Return [x, y] of the center of cell containing provided text 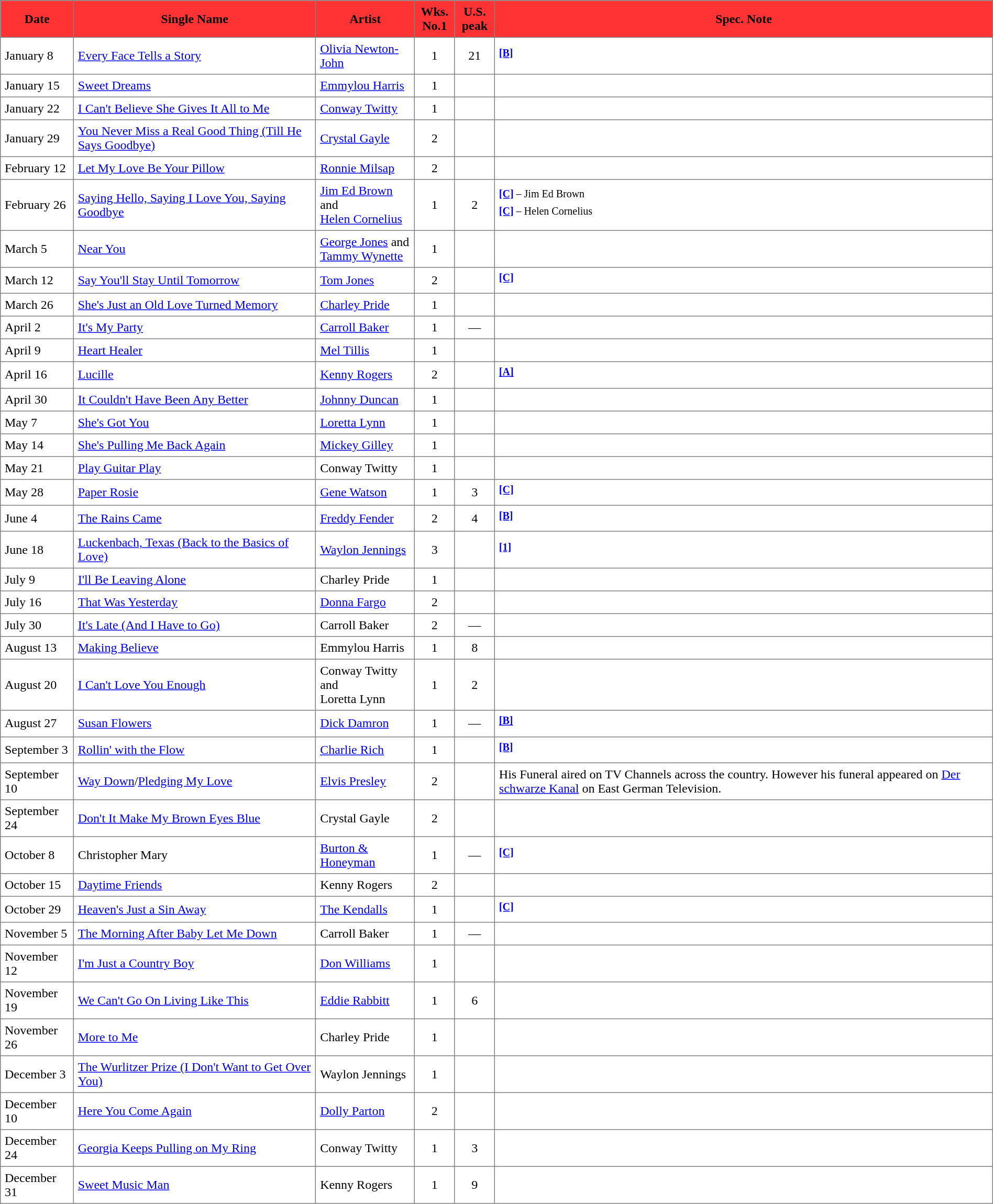
Artist [366, 19]
October 29 [37, 909]
Elvis Presley [366, 781]
Luckenbach, Texas (Back to the Basics of Love) [194, 550]
Mickey Gilley [366, 445]
You Never Miss a Real Good Thing (Till He Says Goodbye) [194, 138]
Lucille [194, 375]
May 21 [37, 468]
I Can't Love You Enough [194, 685]
August 20 [37, 685]
January 22 [37, 108]
Sweet Dreams [194, 86]
May 14 [37, 445]
Gene Watson [366, 492]
Paper Rosie [194, 492]
The Rains Came [194, 518]
March 26 [37, 305]
December 3 [37, 1074]
September 24 [37, 818]
Charlie Rich [366, 750]
Near You [194, 249]
She's Pulling Me Back Again [194, 445]
His Funeral aired on TV Channels across the country. However his funeral appeared on Der schwarze Kanal on East German Television. [744, 781]
Tom Jones [366, 281]
Way Down/Pledging My Love [194, 781]
April 30 [37, 399]
We Can't Go On Living Like This [194, 1000]
She's Got You [194, 422]
8 [475, 648]
June 4 [37, 518]
March 12 [37, 281]
Dolly Parton [366, 1111]
Say You'll Stay Until Tomorrow [194, 281]
November 5 [37, 934]
It's Late (And I Have to Go) [194, 626]
Every Face Tells a Story [194, 55]
February 12 [37, 168]
Johnny Duncan [366, 399]
May 7 [37, 422]
4 [475, 518]
Heaven's Just a Sin Away [194, 909]
Donna Fargo [366, 603]
Date [37, 19]
6 [475, 1000]
Mel Tillis [366, 351]
July 9 [37, 580]
The Wurlitzer Prize (I Don't Want to Get Over You) [194, 1074]
Georgia Keeps Pulling on My Ring [194, 1148]
I'm Just a Country Boy [194, 964]
The Kendalls [366, 909]
[A] [744, 375]
September 3 [37, 750]
February 26 [37, 205]
November 26 [37, 1038]
March 5 [37, 249]
That Was Yesterday [194, 603]
August 13 [37, 648]
Sweet Music Man [194, 1185]
Eddie Rabbitt [366, 1000]
It Couldn't Have Been Any Better [194, 399]
Saying Hello, Saying I Love You, Saying Goodbye [194, 205]
The Morning After Baby Let Me Down [194, 934]
July 30 [37, 626]
Let My Love Be Your Pillow [194, 168]
Loretta Lynn [366, 422]
November 12 [37, 964]
Daytime Friends [194, 885]
She's Just an Old Love Turned Memory [194, 305]
Freddy Fender [366, 518]
U.S. peak [475, 19]
Conway Twitty andLoretta Lynn [366, 685]
Wks. No.1 [435, 19]
June 18 [37, 550]
Single Name [194, 19]
November 19 [37, 1000]
May 28 [37, 492]
[C] – Jim Ed Brown[C] – Helen Cornelius [744, 205]
21 [475, 55]
Here You Come Again [194, 1111]
Susan Flowers [194, 723]
July 16 [37, 603]
January 8 [37, 55]
January 15 [37, 86]
Play Guitar Play [194, 468]
April 16 [37, 375]
[1] [744, 550]
April 9 [37, 351]
Jim Ed Brown andHelen Cornelius [366, 205]
December 10 [37, 1111]
More to Me [194, 1038]
9 [475, 1185]
I Can't Believe She Gives It All to Me [194, 108]
October 8 [37, 855]
December 24 [37, 1148]
Spec. Note [744, 19]
Making Believe [194, 648]
Dick Damron [366, 723]
George Jones andTammy Wynette [366, 249]
December 31 [37, 1185]
Christopher Mary [194, 855]
October 15 [37, 885]
Burton & Honeyman [366, 855]
I'll Be Leaving Alone [194, 580]
January 29 [37, 138]
April 2 [37, 328]
September 10 [37, 781]
Don Williams [366, 964]
Heart Healer [194, 351]
Rollin' with the Flow [194, 750]
Don't It Make My Brown Eyes Blue [194, 818]
It's My Party [194, 328]
August 27 [37, 723]
Olivia Newton-John [366, 55]
Ronnie Milsap [366, 168]
